Determine the [x, y] coordinate at the center of the cell enclosing the given text.  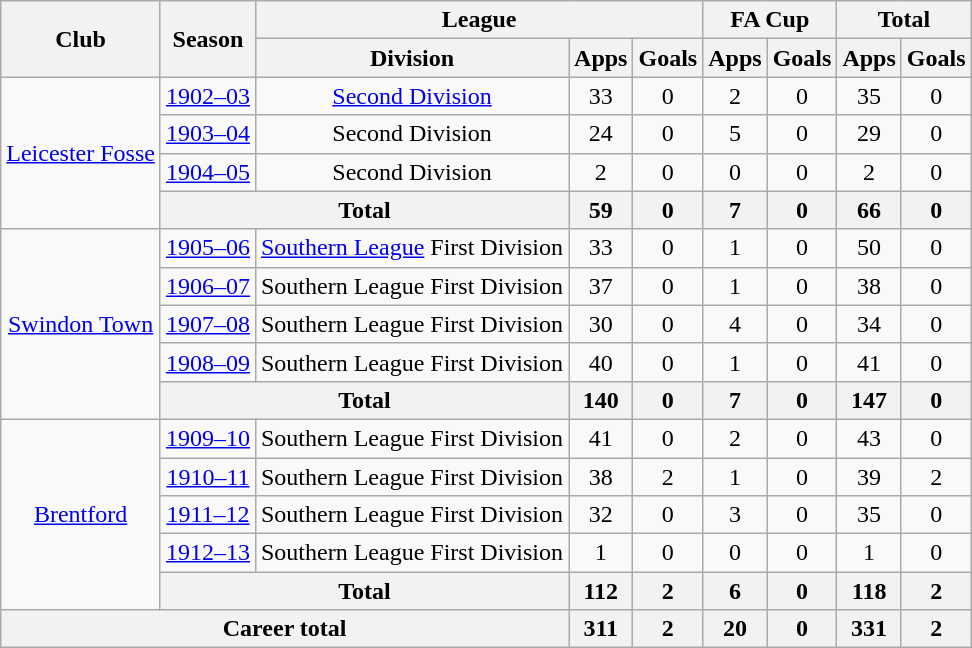
30 [601, 324]
50 [869, 248]
140 [601, 400]
1904–05 [208, 172]
147 [869, 400]
24 [601, 134]
311 [601, 629]
34 [869, 324]
Career total [285, 629]
1910–11 [208, 477]
1903–04 [208, 134]
331 [869, 629]
1908–09 [208, 362]
1911–12 [208, 515]
1909–10 [208, 438]
43 [869, 438]
32 [601, 515]
20 [735, 629]
League [478, 20]
1902–03 [208, 96]
3 [735, 515]
Club [81, 39]
112 [601, 591]
Leicester Fosse [81, 153]
Brentford [81, 514]
Season [208, 39]
39 [869, 477]
59 [601, 210]
Swindon Town [81, 324]
66 [869, 210]
40 [601, 362]
29 [869, 134]
1905–06 [208, 248]
6 [735, 591]
37 [601, 286]
1907–08 [208, 324]
1906–07 [208, 286]
5 [735, 134]
1912–13 [208, 553]
118 [869, 591]
FA Cup [770, 20]
Division [412, 58]
4 [735, 324]
